Pinpoint the cell where the given text exists, returning its [x, y] midpoint coordinate. 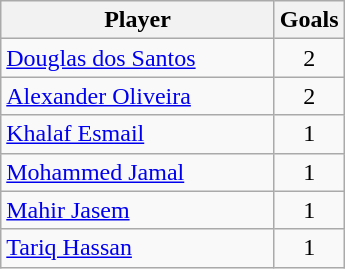
Mahir Jasem [138, 210]
Goals [309, 20]
Khalaf Esmail [138, 134]
Tariq Hassan [138, 248]
Douglas dos Santos [138, 58]
Alexander Oliveira [138, 96]
Player [138, 20]
Mohammed Jamal [138, 172]
